Scan for the cell matching the given text and deliver its [x, y] coordinate at center. 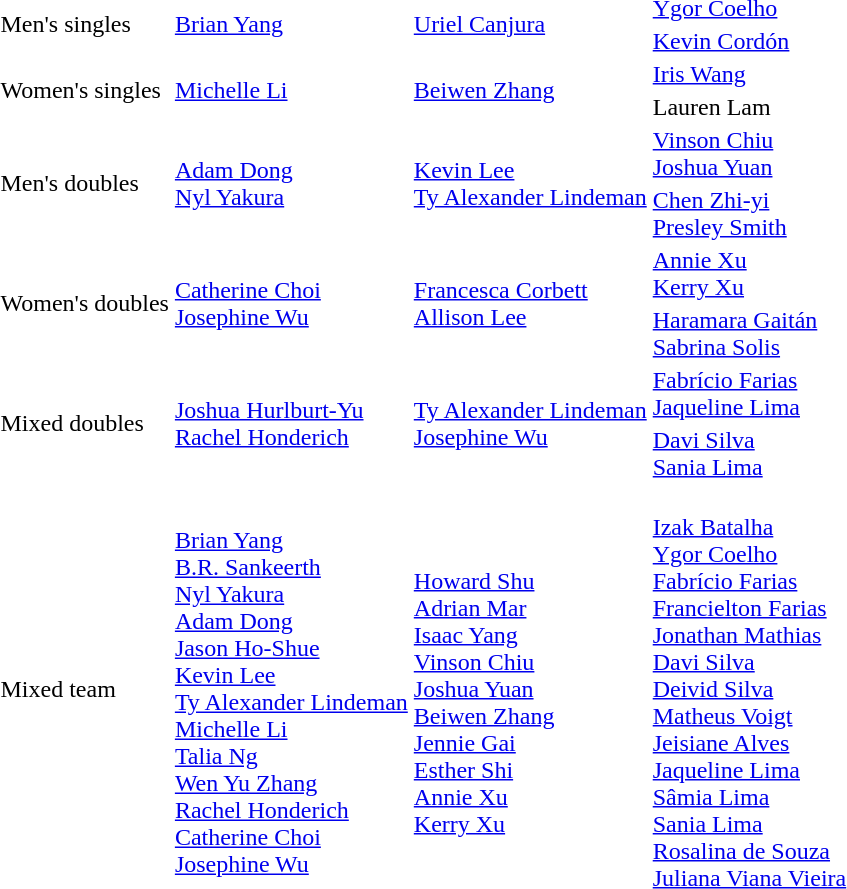
Kevin Lee Ty Alexander Lindeman [530, 184]
Davi Silva Sania Lima [749, 454]
Michelle Li [291, 90]
Catherine Choi Josephine Wu [291, 304]
Joshua Hurlburt-Yu Rachel Honderich [291, 424]
Haramara Gaitán Sabrina Solis [749, 334]
Chen Zhi-yi Presley Smith [749, 214]
Annie Xu Kerry Xu [749, 274]
Kevin Cordón [749, 41]
Francesca Corbett Allison Lee [530, 304]
Beiwen Zhang [530, 90]
Vinson Chiu Joshua Yuan [749, 154]
Iris Wang [749, 74]
Adam Dong Nyl Yakura [291, 184]
Ty Alexander Lindeman Josephine Wu [530, 424]
Fabrício Farias Jaqueline Lima [749, 394]
Lauren Lam [749, 107]
